Detect which cell encompasses the target text, then output its (X, Y) center coordinate. 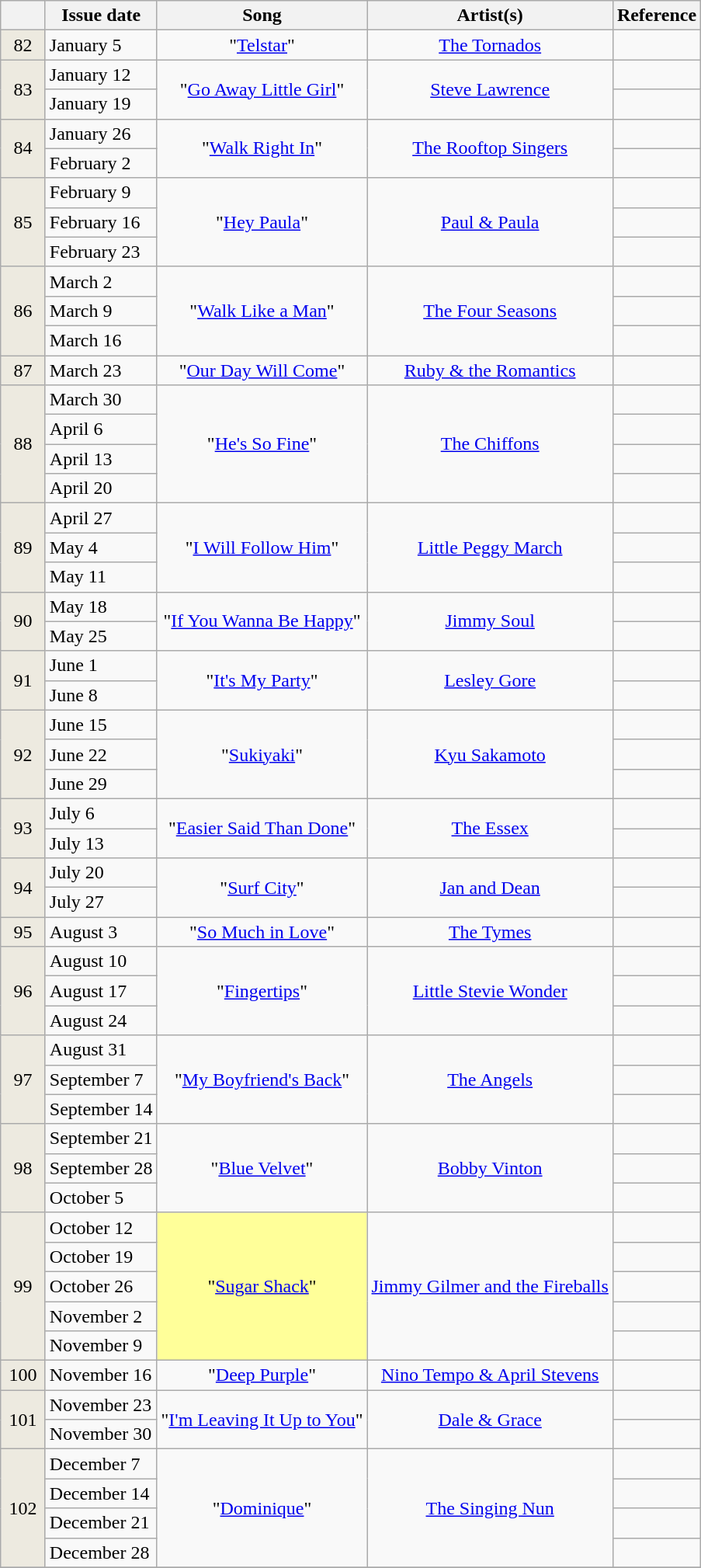
85 (23, 222)
The Chiffons (490, 444)
May 25 (101, 636)
March 2 (101, 281)
"I'm Leaving It Up to You" (262, 1420)
August 10 (101, 961)
July 20 (101, 873)
102 (23, 1508)
100 (23, 1375)
The Angels (490, 1080)
Jimmy Soul (490, 621)
91 (23, 680)
88 (23, 444)
June 8 (101, 695)
August 3 (101, 932)
April 6 (101, 429)
Kyu Sakamoto (490, 754)
January 12 (101, 75)
Ruby & the Romantics (490, 370)
95 (23, 932)
Artist(s) (490, 16)
94 (23, 888)
November 23 (101, 1405)
May 4 (101, 548)
January 5 (101, 45)
Lesley Gore (490, 680)
July 6 (101, 813)
September 21 (101, 1139)
May 11 (101, 577)
"Walk Like a Man" (262, 311)
November 9 (101, 1346)
Jan and Dean (490, 888)
"Hey Paula" (262, 222)
April 27 (101, 518)
"Sugar Shack" (262, 1286)
June 29 (101, 784)
June 22 (101, 754)
83 (23, 89)
"My Boyfriend's Back" (262, 1080)
87 (23, 370)
Reference (657, 16)
82 (23, 45)
"Deep Purple" (262, 1375)
"Telstar" (262, 45)
The Tymes (490, 932)
October 26 (101, 1286)
Song (262, 16)
June 1 (101, 666)
Steve Lawrence (490, 89)
The Essex (490, 828)
February 23 (101, 252)
The Singing Nun (490, 1508)
Little Stevie Wonder (490, 991)
October 19 (101, 1257)
March 16 (101, 340)
"Fingertips" (262, 991)
September 7 (101, 1080)
July 27 (101, 902)
August 24 (101, 1020)
"He's So Fine" (262, 444)
August 17 (101, 991)
April 13 (101, 459)
Bobby Vinton (490, 1168)
December 7 (101, 1464)
"Easier Said Than Done" (262, 828)
Little Peggy March (490, 548)
"Surf City" (262, 888)
"Walk Right In" (262, 148)
The Rooftop Singers (490, 148)
"Sukiyaki" (262, 754)
April 20 (101, 488)
"So Much in Love" (262, 932)
August 31 (101, 1050)
Jimmy Gilmer and the Fireballs (490, 1286)
"Dominique" (262, 1508)
January 19 (101, 104)
February 16 (101, 222)
"Blue Velvet" (262, 1168)
December 28 (101, 1552)
May 18 (101, 607)
December 14 (101, 1493)
101 (23, 1420)
October 5 (101, 1198)
86 (23, 311)
The Tornados (490, 45)
March 23 (101, 370)
99 (23, 1286)
90 (23, 621)
98 (23, 1168)
"If You Wanna Be Happy" (262, 621)
The Four Seasons (490, 311)
96 (23, 991)
84 (23, 148)
"Go Away Little Girl" (262, 89)
November 2 (101, 1316)
July 13 (101, 843)
December 21 (101, 1523)
June 15 (101, 725)
89 (23, 548)
February 2 (101, 163)
Issue date (101, 16)
September 28 (101, 1168)
Nino Tempo & April Stevens (490, 1375)
"I Will Follow Him" (262, 548)
November 16 (101, 1375)
Paul & Paula (490, 222)
92 (23, 754)
January 26 (101, 134)
November 30 (101, 1434)
Dale & Grace (490, 1420)
March 30 (101, 400)
"Our Day Will Come" (262, 370)
September 14 (101, 1109)
"It's My Party" (262, 680)
93 (23, 828)
97 (23, 1080)
October 12 (101, 1227)
March 9 (101, 311)
February 9 (101, 193)
